Scan for the cell matching the given text and deliver its (X, Y) coordinate at center. 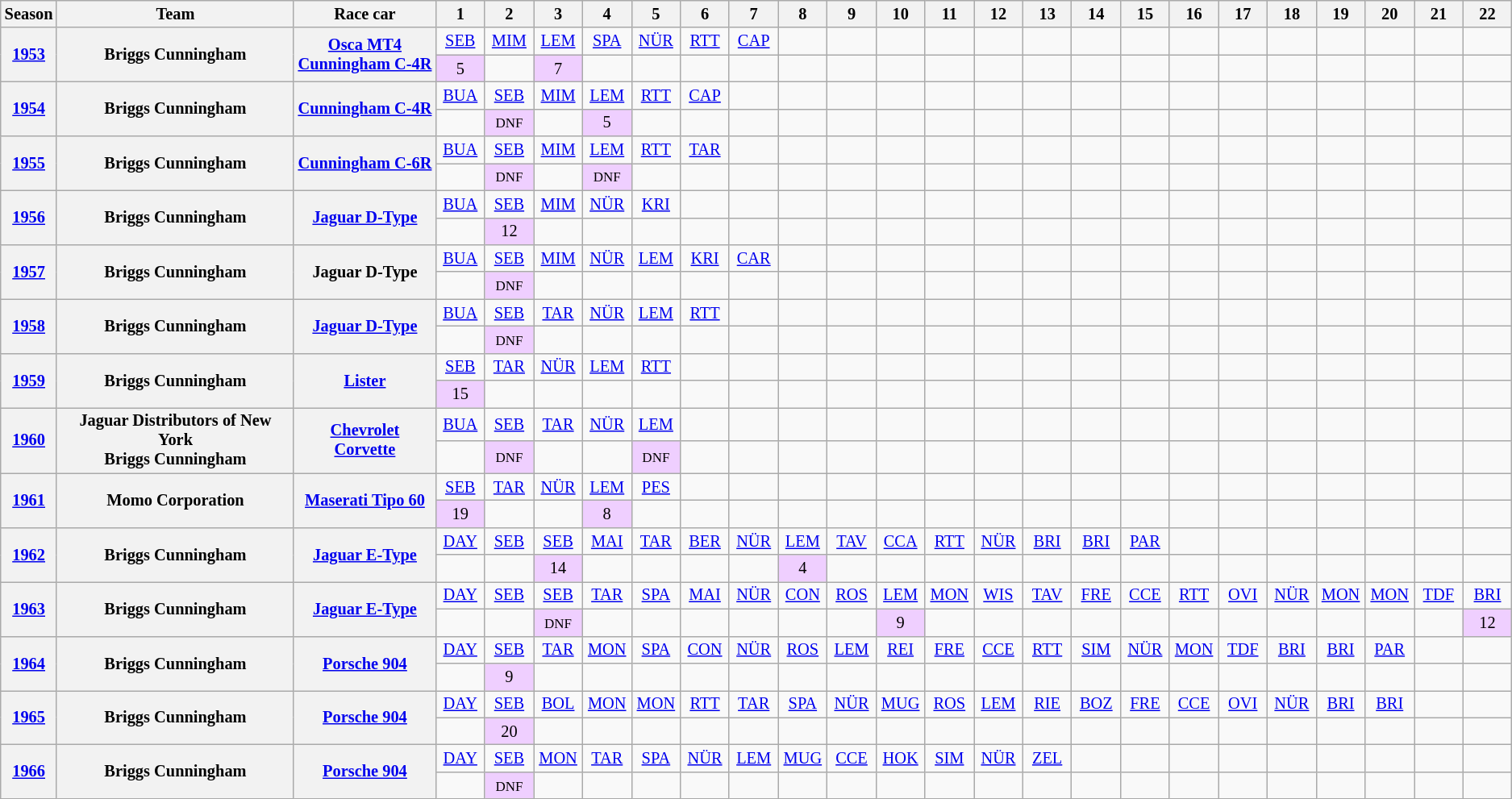
16 (1193, 14)
Season (29, 14)
1961 (29, 500)
13 (1047, 14)
Momo Corporation (175, 500)
10 (900, 14)
CCA (900, 541)
18 (1292, 14)
RIE (1047, 704)
1960 (29, 440)
BOL (558, 704)
PES (656, 487)
Maserati Tipo 60 (364, 500)
1954 (29, 108)
1962 (29, 555)
Lister (364, 381)
17 (1243, 14)
BOZ (1097, 704)
1955 (29, 163)
1963 (29, 608)
CAR (753, 258)
HOK (900, 758)
Cunningham C-4R (364, 108)
22 (1487, 14)
Team (175, 14)
1953 (29, 55)
1965 (29, 718)
ZEL (1047, 758)
REI (900, 650)
2 (510, 14)
Jaguar Distributors of New YorkBriggs Cunningham (175, 440)
1956 (29, 218)
1966 (29, 771)
Cunningham C-6R (364, 163)
Chevrolet Corvette (364, 440)
1959 (29, 381)
6 (705, 14)
11 (950, 14)
Race car (364, 14)
1958 (29, 326)
BER (705, 541)
1957 (29, 271)
21 (1439, 14)
WIS (998, 595)
3 (558, 14)
1964 (29, 663)
Osca MT4Cunningham C-4R (364, 55)
1 (460, 14)
